Scan for the cell matching the given text and deliver its [X, Y] coordinate at center. 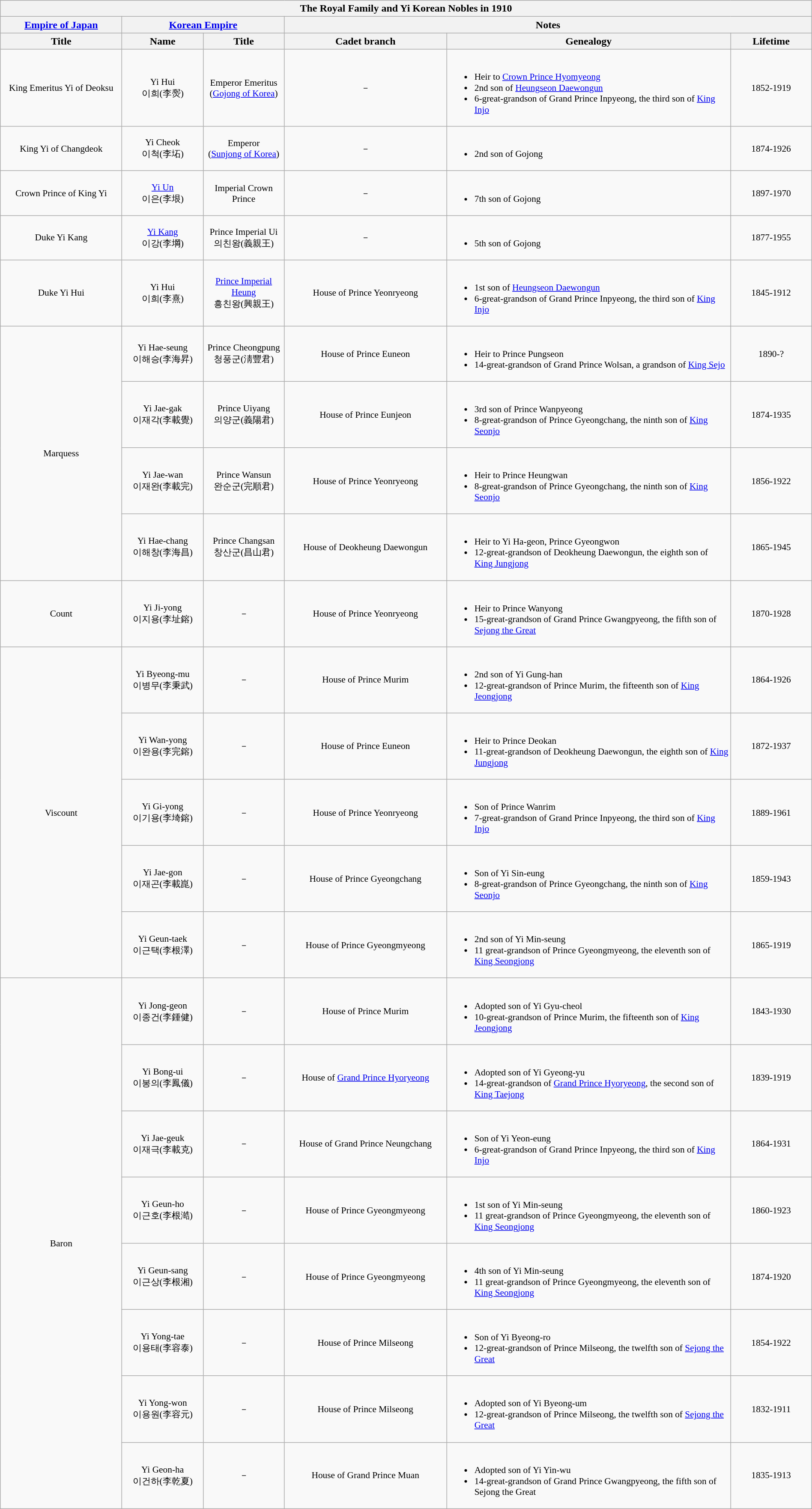
1874-1935 [771, 415]
1835-1913 [771, 1476]
Yi Geun-sang이근상(李根湘) [163, 1277]
Yi Geun-ho이근호(李根澔) [163, 1210]
Genealogy [588, 41]
Yi Wan-yong이완용(李完鎔) [163, 746]
Emperor Emeritus(Gojong of Korea) [243, 88]
Lifetime [771, 41]
1839-1919 [771, 1078]
Heir to Prince Deokan11-great-grandson of Deokheung Daewongun, the eighth son of King Jungjong [588, 746]
1864-1931 [771, 1144]
Son of Yi Byeong-ro12-great-grandson of Prince Milseong, the twelfth son of Sejong the Great [588, 1343]
House of Grand Prince Muan [366, 1476]
1889-1961 [771, 812]
Crown Prince of King Yi [61, 193]
Yi Jae-wan이재완(李載完) [163, 481]
3rd son of Prince Wanpyeong8-great-grandson of Prince Gyeongchang, the ninth son of King Seonjo [588, 415]
1877-1955 [771, 238]
Count [61, 614]
Yi Yong-tae이용태(李容泰) [163, 1343]
House of Grand Prince Hyoryeong [366, 1078]
1832-1911 [771, 1409]
Yi Geun-taek이근택(李根澤) [163, 945]
Yi Jong-geon이종건(李鍾健) [163, 1011]
5th son of Gojong [588, 238]
Yi Jae-geuk이재극(李載克) [163, 1144]
Duke Yi Kang [61, 238]
Yi Hui이희(李㷩) [163, 88]
Cadet branch [366, 41]
1860-1923 [771, 1210]
Heir to Prince Wanyong15-great-grandson of Grand Prince Gwangpyeong, the fifth son of Sejong the Great [588, 614]
Yi Byeong-mu이병무(李秉武) [163, 680]
Baron [61, 1243]
Heir to Yi Ha-geon, Prince Gyeongwon12-great-grandson of Deokheung Daewongun, the eighth son of King Jungjong [588, 548]
Yi Hui이희(李熹) [163, 293]
Viscount [61, 812]
2nd son of Yi Gung-han12-great-grandson of Prince Murim, the fifteenth son of King Jeongjong [588, 680]
Yi Hae-seung이해승(李海昇) [163, 354]
House of Deokheung Daewongun [366, 548]
Korean Empire [203, 25]
Son of Yi Sin-eung8-great-grandson of Prince Gyeongchang, the ninth son of King Seonjo [588, 878]
1854-1922 [771, 1343]
Son of Prince Wanrim7-great-grandson of Grand Prince Inpyeong, the third son of King Injo [588, 812]
Adopted son of Yi Gyeong-yu14-great-grandson of Grand Prince Hyoryeong, the second son of King Taejong [588, 1078]
Heir to Prince Pungseon14-great-grandson of Grand Prince Wolsan, a grandson of King Sejo [588, 354]
Prince Imperial Ui의친왕(義親王) [243, 238]
Heir to Prince Heungwan8-great-grandson of Prince Gyeongchang, the ninth son of King Seonjo [588, 481]
Yi Hae-chang이해창(李海昌) [163, 548]
Yi Bong-ui이봉의(李鳳儀) [163, 1078]
Heir to Crown Prince Hyomyeong2nd son of Heungseon Daewongun6-great-grandson of Grand Prince Inpyeong, the third son of King Injo [588, 88]
1st son of Heungseon Daewongun6-great-grandson of Grand Prince Inpyeong, the third son of King Injo [588, 293]
Emperor(Sunjong of Korea) [243, 149]
Son of Yi Yeon-eung6-great-grandson of Grand Prince Inpyeong, the third son of King Injo [588, 1144]
Yi Kang이강(李堈) [163, 238]
1845-1912 [771, 293]
Adopted son of Yi Byeong-um12-great-grandson of Prince Milseong, the twelfth son of Sejong the Great [588, 1409]
1874-1920 [771, 1277]
1870-1928 [771, 614]
Prince Imperial Heung흥친왕(興親王) [243, 293]
Name [163, 41]
Adopted son of Yi Yin-wu14-great-grandson of Grand Prince Gwangpyeong, the fifth son of Sejong the Great [588, 1476]
1890-? [771, 354]
1897-1970 [771, 193]
Imperial Crown Prince [243, 193]
Prince Cheongpung청풍군(淸豐君) [243, 354]
1864-1926 [771, 680]
Yi Ji-yong이지용(李址鎔) [163, 614]
The Royal Family and Yi Korean Nobles in 1910 [406, 9]
2nd son of Yi Min-seung11 great-grandson of Prince Gyeongmyeong, the eleventh son of King Seongjong [588, 945]
Empire of Japan [61, 25]
1874-1926 [771, 149]
1st son of Yi Min-seung11 great-grandson of Prince Gyeongmyeong, the eleventh son of King Seongjong [588, 1210]
1843-1930 [771, 1011]
1856-1922 [771, 481]
Prince Wansun완순군(完順君) [243, 481]
1872-1937 [771, 746]
Yi Gi-yong이기용(李埼鎔) [163, 812]
1859-1943 [771, 878]
1865-1945 [771, 548]
Yi Yong-won이용원(李容元) [163, 1409]
House of Prince Eunjeon [366, 415]
Yi Geon-ha이건하(李乾夏) [163, 1476]
1865-1919 [771, 945]
Yi Jae-gon이재곤(李載崑) [163, 878]
Marquess [61, 453]
4th son of Yi Min-seung11 great-grandson of Prince Gyeongmyeong, the eleventh son of King Seongjong [588, 1277]
King Emeritus Yi of Deoksu [61, 88]
Yi Cheok이척(李坧) [163, 149]
House of Prince Gyeongchang [366, 878]
Prince Uiyang의양군(義陽君) [243, 415]
House of Grand Prince Neungchang [366, 1144]
King Yi of Changdeok [61, 149]
7th son of Gojong [588, 193]
Yi Un이은(李垠) [163, 193]
Adopted son of Yi Gyu-cheol10-great-grandson of Prince Murim, the fifteenth son of King Jeongjong [588, 1011]
2nd son of Gojong [588, 149]
1852-1919 [771, 88]
Notes [548, 25]
Duke Yi Hui [61, 293]
Yi Jae-gak이재각(李載覺) [163, 415]
Prince Changsan창산군(昌山君) [243, 548]
